Locate the cell with the specified text and output its (X, Y) center coordinate. 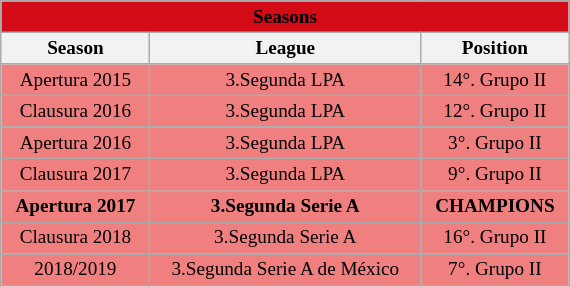
14°. Grupo II (495, 80)
Season (75, 48)
12°. Grupo II (495, 111)
Clausura 2017 (75, 175)
Position (495, 48)
Apertura 2017 (75, 206)
Clausura 2018 (75, 238)
Seasons (284, 17)
16°. Grupo II (495, 238)
Apertura 2015 (75, 80)
League (285, 48)
3.Segunda Serie A de México (285, 270)
2018/2019 (75, 270)
9°. Grupo II (495, 175)
Apertura 2016 (75, 143)
3°. Grupo II (495, 143)
CHAMPIONS (495, 206)
Clausura 2016 (75, 111)
7°. Grupo II (495, 270)
